Pinpoint the cell where the given text exists, returning its [x, y] midpoint coordinate. 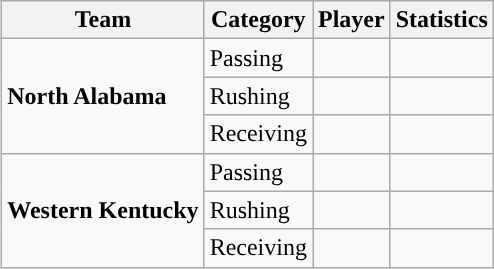
Statistics [442, 20]
Team [103, 20]
Category [258, 20]
North Alabama [103, 96]
Player [351, 20]
Western Kentucky [103, 210]
